Scan for the cell matching the given text and deliver its [X, Y] coordinate at center. 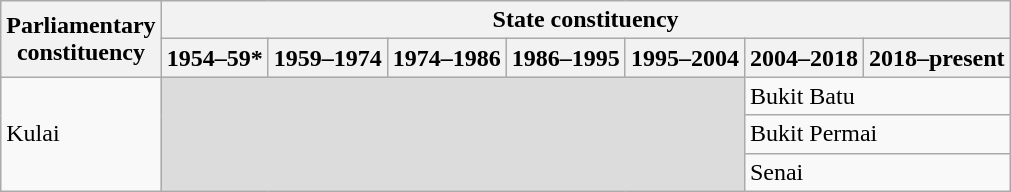
Bukit Permai [877, 134]
1959–1974 [328, 58]
Bukit Batu [877, 96]
Kulai [81, 134]
Senai [877, 172]
Parliamentaryconstituency [81, 39]
1986–1995 [566, 58]
State constituency [586, 20]
2018–present [936, 58]
1974–1986 [446, 58]
1954–59* [214, 58]
2004–2018 [804, 58]
1995–2004 [684, 58]
